Return [x, y] of the center of cell containing provided text 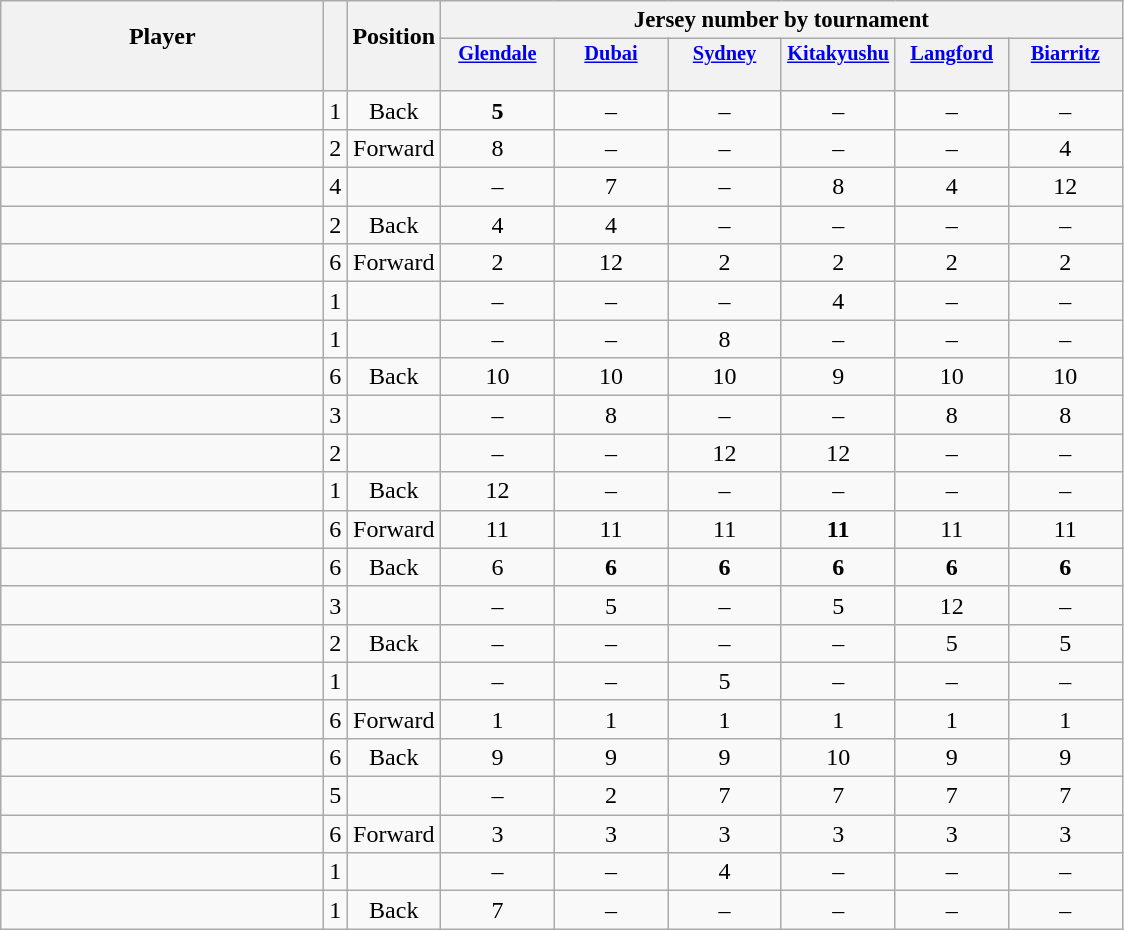
Player [162, 35]
Position [394, 35]
Glendale [498, 54]
Langford [952, 54]
Sydney [725, 54]
Jersey number by tournament [782, 20]
Kitakyushu [838, 54]
Dubai [611, 54]
Biarritz [1066, 54]
